Pinpoint the cell where the given text exists, returning its (x, y) midpoint coordinate. 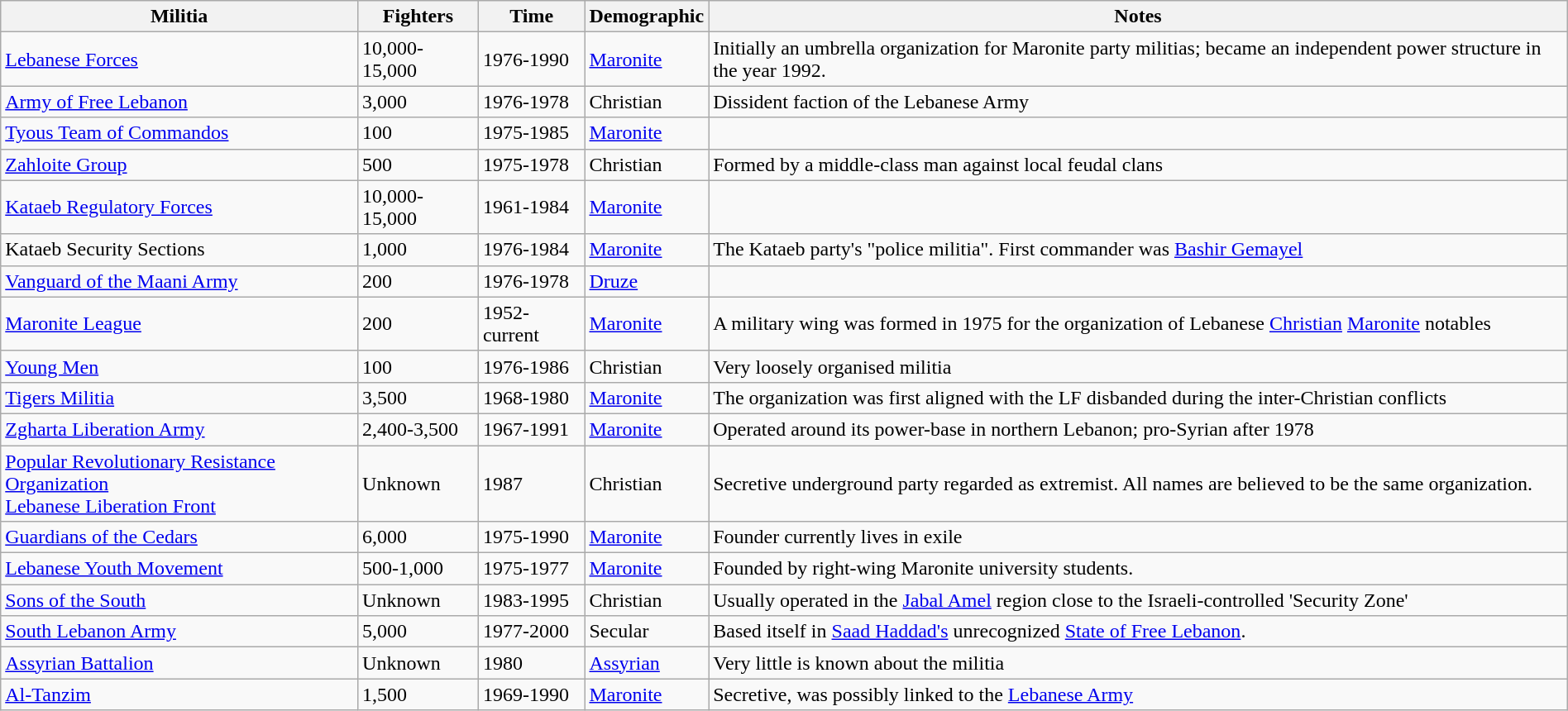
Kataeb Regulatory Forces (179, 207)
1976-1986 (531, 366)
Usually operated in the Jabal Amel region close to the Israeli-controlled 'Security Zone' (1138, 600)
Secular (647, 632)
The organization was first aligned with the LF disbanded during the inter-Christian conflicts (1138, 398)
1952-current (531, 324)
Druze (647, 281)
5,000 (418, 632)
Fighters (418, 17)
1987 (531, 483)
1,000 (418, 250)
Notes (1138, 17)
500-1,000 (418, 569)
1976-1990 (531, 60)
Demographic (647, 17)
Very little is known about the militia (1138, 663)
Zahloite Group (179, 165)
1975-1978 (531, 165)
Tyous Team of Commandos (179, 133)
Young Men (179, 366)
Tigers Militia (179, 398)
Army of Free Lebanon (179, 102)
1968-1980 (531, 398)
1976-1984 (531, 250)
Initially an umbrella organization for Maronite party militias; became an independent power structure in the year 1992. (1138, 60)
Sons of the South (179, 600)
A military wing was formed in 1975 for the organization of Lebanese Christian Maronite notables (1138, 324)
Very loosely organised militia (1138, 366)
Assyrian Battalion (179, 663)
1967-1991 (531, 429)
Kataeb Security Sections (179, 250)
Secretive underground party regarded as extremist. All names are believed to be the same organization. (1138, 483)
Guardians of the Cedars (179, 537)
3,000 (418, 102)
Time (531, 17)
500 (418, 165)
1961-1984 (531, 207)
Founded by right-wing Maronite university students. (1138, 569)
1975-1990 (531, 537)
1980 (531, 663)
Based itself in Saad Haddad's unrecognized State of Free Lebanon. (1138, 632)
Secretive, was possibly linked to the Lebanese Army (1138, 694)
1975-1977 (531, 569)
Zgharta Liberation Army (179, 429)
2,400-3,500 (418, 429)
Operated around its power-base in northern Lebanon; pro-Syrian after 1978 (1138, 429)
Maronite League (179, 324)
1983-1995 (531, 600)
Founder currently lives in exile (1138, 537)
1,500 (418, 694)
The Kataeb party's "police militia". First commander was Bashir Gemayel (1138, 250)
South Lebanon Army (179, 632)
Al-Tanzim (179, 694)
Assyrian (647, 663)
1969-1990 (531, 694)
Dissident faction of the Lebanese Army (1138, 102)
Militia (179, 17)
6,000 (418, 537)
Popular Revolutionary Resistance OrganizationLebanese Liberation Front (179, 483)
Lebanese Forces (179, 60)
Vanguard of the Maani Army (179, 281)
1975-1985 (531, 133)
Formed by a middle-class man against local feudal clans (1138, 165)
1977-2000 (531, 632)
3,500 (418, 398)
Lebanese Youth Movement (179, 569)
